Find where the given text appears and provide that cell's center as [x, y] coordinate. 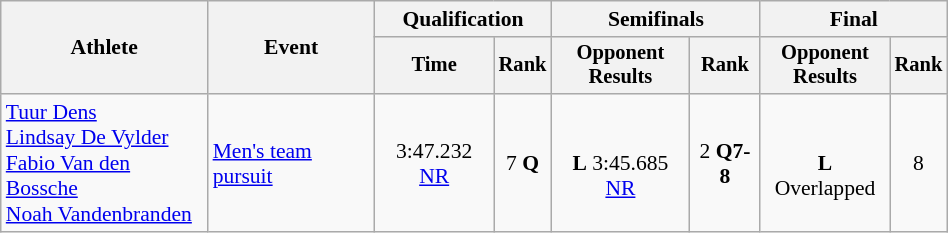
8 [919, 163]
Men's team pursuit [292, 163]
Final [854, 19]
3:47.232 NR [434, 163]
Time [434, 66]
Tuur DensLindsay De VylderFabio Van den BosscheNoah Vandenbranden [104, 163]
Athlete [104, 48]
L 3:45.685 NR [620, 163]
7 Q [523, 163]
Event [292, 48]
Qualification [464, 19]
L Overlapped [824, 163]
2 Q7-8 [726, 163]
Semifinals [656, 19]
